Identify which cell holds the provided text, then report its [X, Y] central coordinate. 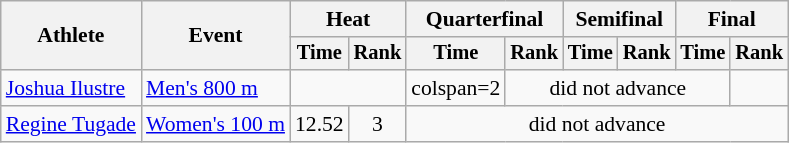
Regine Tugade [71, 124]
Athlete [71, 36]
Semifinal [619, 19]
3 [378, 124]
Women's 100 m [216, 124]
colspan=2 [456, 88]
Joshua Ilustre [71, 88]
Heat [348, 19]
Final [731, 19]
12.52 [320, 124]
Men's 800 m [216, 88]
Quarterfinal [484, 19]
Event [216, 36]
